Locate the cell with the specified text and output its [X, Y] center coordinate. 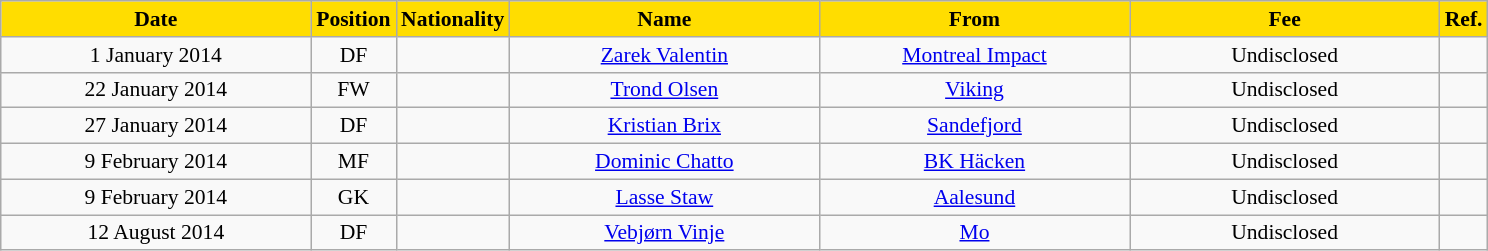
Zarek Valentin [664, 55]
MF [354, 162]
Fee [1285, 19]
Dominic Chatto [664, 162]
Name [664, 19]
27 January 2014 [156, 126]
Lasse Staw [664, 197]
12 August 2014 [156, 233]
Date [156, 19]
Viking [974, 90]
GK [354, 197]
From [974, 19]
Ref. [1464, 19]
FW [354, 90]
Trond Olsen [664, 90]
Vebjørn Vinje [664, 233]
Position [354, 19]
Sandefjord [974, 126]
Kristian Brix [664, 126]
Mo [974, 233]
BK Häcken [974, 162]
Nationality [452, 19]
Montreal Impact [974, 55]
Aalesund [974, 197]
22 January 2014 [156, 90]
1 January 2014 [156, 55]
